Scan for the cell matching the given text and deliver its [x, y] coordinate at center. 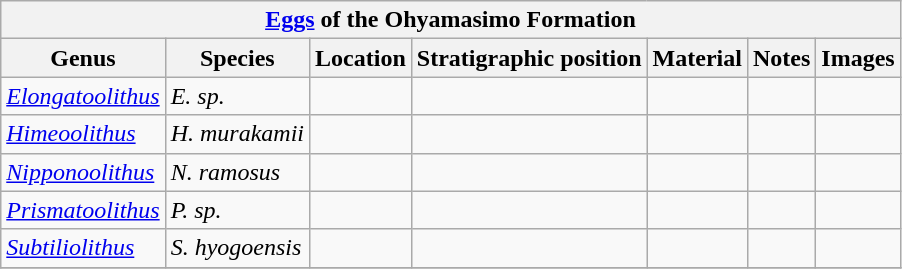
Notes [781, 58]
P. sp. [237, 210]
Genus [83, 58]
S. hyogoensis [237, 248]
Images [858, 58]
Elongatoolithus [83, 96]
N. ramosus [237, 172]
Species [237, 58]
Prismatoolithus [83, 210]
Himeoolithus [83, 134]
H. murakamii [237, 134]
Nipponoolithus [83, 172]
Stratigraphic position [529, 58]
Material [697, 58]
E. sp. [237, 96]
Subtiliolithus [83, 248]
Eggs of the Ohyamasimo Formation [450, 20]
Location [361, 58]
